Scan for the cell matching the given text and deliver its [X, Y] coordinate at center. 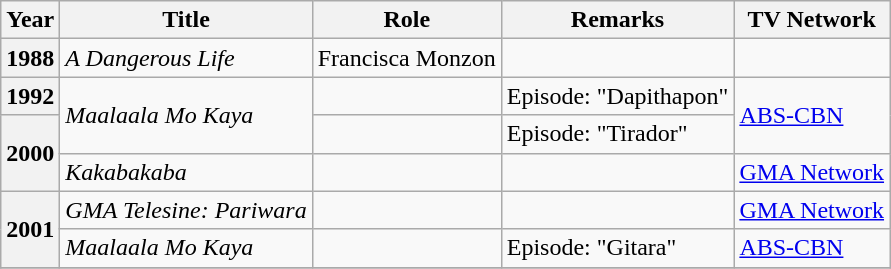
1988 [30, 58]
Episode: "Tirador" [618, 134]
Kakabakaba [186, 172]
Role [406, 20]
1992 [30, 96]
2000 [30, 153]
Year [30, 20]
TV Network [812, 20]
Episode: "Gitara" [618, 248]
2001 [30, 229]
GMA Telesine: Pariwara [186, 210]
Francisca Monzon [406, 58]
Episode: "Dapithapon" [618, 96]
A Dangerous Life [186, 58]
Title [186, 20]
Remarks [618, 20]
